Search for the cell housing the specified text and yield its (X, Y) center coordinate. 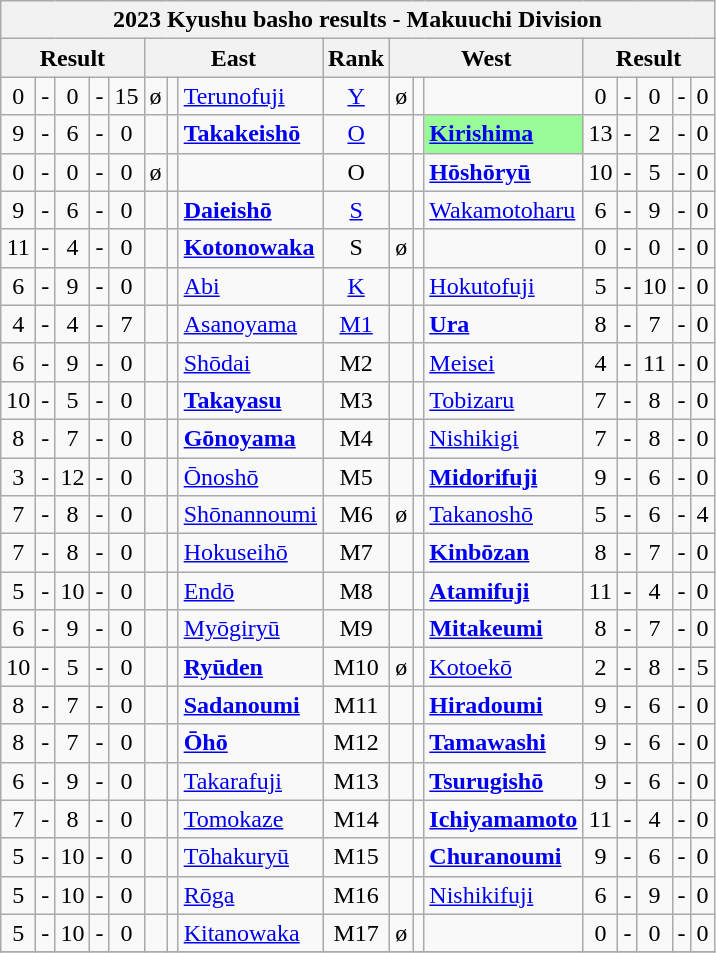
M13 (356, 781)
M16 (356, 895)
Shōnannoumi (250, 515)
Nishikifuji (504, 895)
Takakeishō (250, 134)
Kirishima (504, 134)
Takarafuji (250, 781)
M14 (356, 819)
M5 (356, 477)
Takanoshō (504, 515)
M10 (356, 667)
Gōnoyama (250, 438)
Daieishō (250, 210)
Endō (250, 591)
M6 (356, 515)
Nishikigi (504, 438)
Asanoyama (250, 324)
Shōdai (250, 362)
M17 (356, 933)
M11 (356, 705)
Myōgiryū (250, 629)
Kotoekō (504, 667)
12 (72, 477)
M1 (356, 324)
M15 (356, 857)
Takayasu (250, 400)
Kinbōzan (504, 553)
M4 (356, 438)
Y (356, 96)
M12 (356, 743)
East (234, 58)
Wakamotoharu (504, 210)
Meisei (504, 362)
M8 (356, 591)
Kotonowaka (250, 248)
Ichiyamamoto (504, 819)
Churanoumi (504, 857)
Tamawashi (504, 743)
15 (126, 96)
M7 (356, 553)
Rōga (250, 895)
Ōnoshō (250, 477)
Tōhakuryū (250, 857)
Rank (356, 58)
West (486, 58)
Hokutofuji (504, 286)
13 (600, 134)
Atamifuji (504, 591)
Sadanoumi (250, 705)
2023 Kyushu basho results - Makuuchi Division (358, 20)
Kitanowaka (250, 933)
Ryūden (250, 667)
Hiradoumi (504, 705)
M2 (356, 362)
Hōshōryū (504, 172)
Mitakeumi (504, 629)
M3 (356, 400)
Tsurugishō (504, 781)
Tomokaze (250, 819)
Hokuseihō (250, 553)
Ōhō (250, 743)
Abi (250, 286)
Terunofuji (250, 96)
Ura (504, 324)
Tobizaru (504, 400)
3 (18, 477)
M9 (356, 629)
K (356, 286)
Midorifuji (504, 477)
